Extract the [x, y] coordinate from the center of the cell holding the provided text.  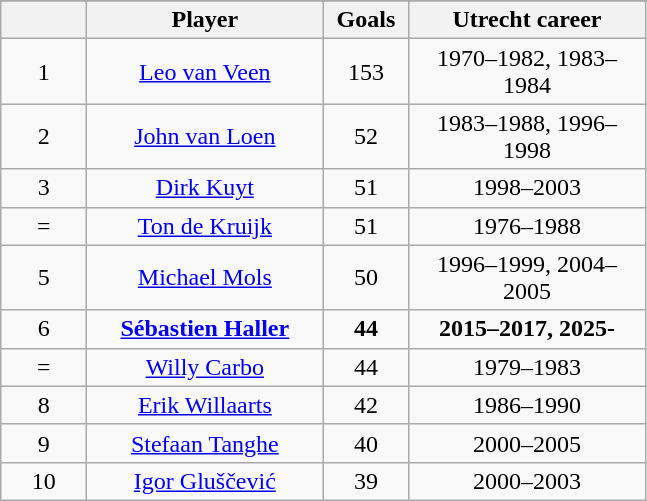
John van Loen [205, 136]
Erik Willaarts [205, 405]
Player [205, 20]
2000–2005 [527, 443]
1998–2003 [527, 188]
42 [366, 405]
Goals [366, 20]
52 [366, 136]
Michael Mols [205, 278]
3 [44, 188]
2 [44, 136]
1 [44, 72]
Ton de Kruijk [205, 226]
1983–1988, 1996–1998 [527, 136]
2000–2003 [527, 481]
5 [44, 278]
Sébastien Haller [205, 329]
Leo van Veen [205, 72]
Willy Carbo [205, 367]
Stefaan Tanghe [205, 443]
8 [44, 405]
Dirk Kuyt [205, 188]
50 [366, 278]
9 [44, 443]
1986–1990 [527, 405]
Utrecht career [527, 20]
1970–1982, 1983–1984 [527, 72]
40 [366, 443]
1979–1983 [527, 367]
153 [366, 72]
1996–1999, 2004–2005 [527, 278]
6 [44, 329]
Igor Gluščević [205, 481]
1976–1988 [527, 226]
2015–2017, 2025- [527, 329]
10 [44, 481]
39 [366, 481]
